Output the (X, Y) coordinate of the center of the cell containing the given text.  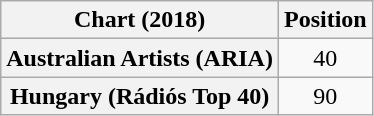
Australian Artists (ARIA) (140, 58)
Chart (2018) (140, 20)
Position (325, 20)
Hungary (Rádiós Top 40) (140, 96)
40 (325, 58)
90 (325, 96)
